Output the [X, Y] coordinate of the center of the cell containing the given text.  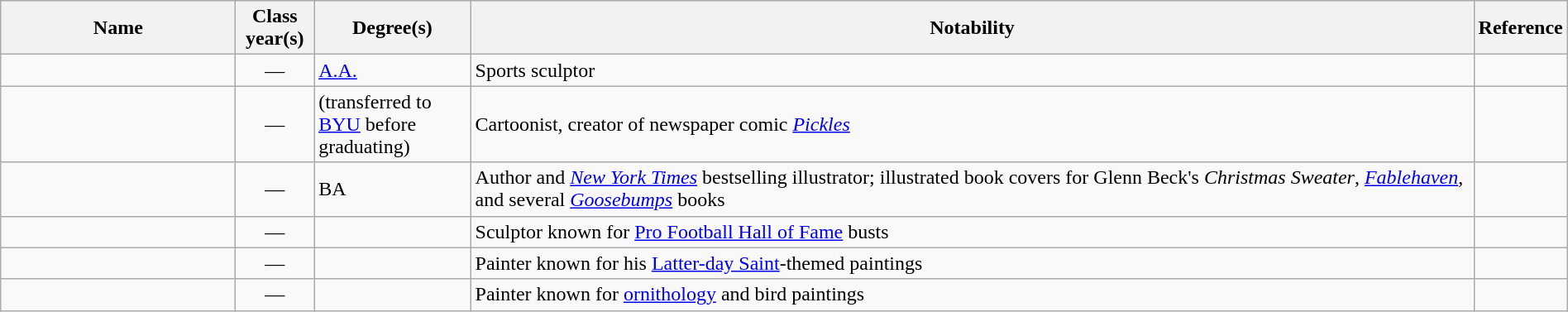
Notability [973, 28]
Class year(s) [275, 28]
BA [392, 189]
Sculptor known for Pro Football Hall of Fame busts [973, 232]
Painter known for his Latter-day Saint-themed paintings [973, 263]
Painter known for ornithology and bird paintings [973, 295]
A.A. [392, 70]
Cartoonist, creator of newspaper comic Pickles [973, 124]
(transferred to BYU before graduating) [392, 124]
Sports sculptor [973, 70]
Name [118, 28]
Degree(s) [392, 28]
Reference [1520, 28]
